Output the (X, Y) coordinate of the center of the cell containing the given text.  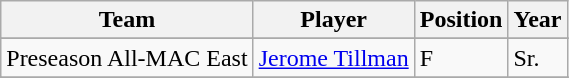
Sr. (538, 58)
Jerome Tillman (334, 58)
Position (461, 20)
Team (127, 20)
Player (334, 20)
Year (538, 20)
Preseason All-MAC East (127, 58)
F (461, 58)
